For the text-containing cell, return its midpoint in (X, Y) coordinate format. 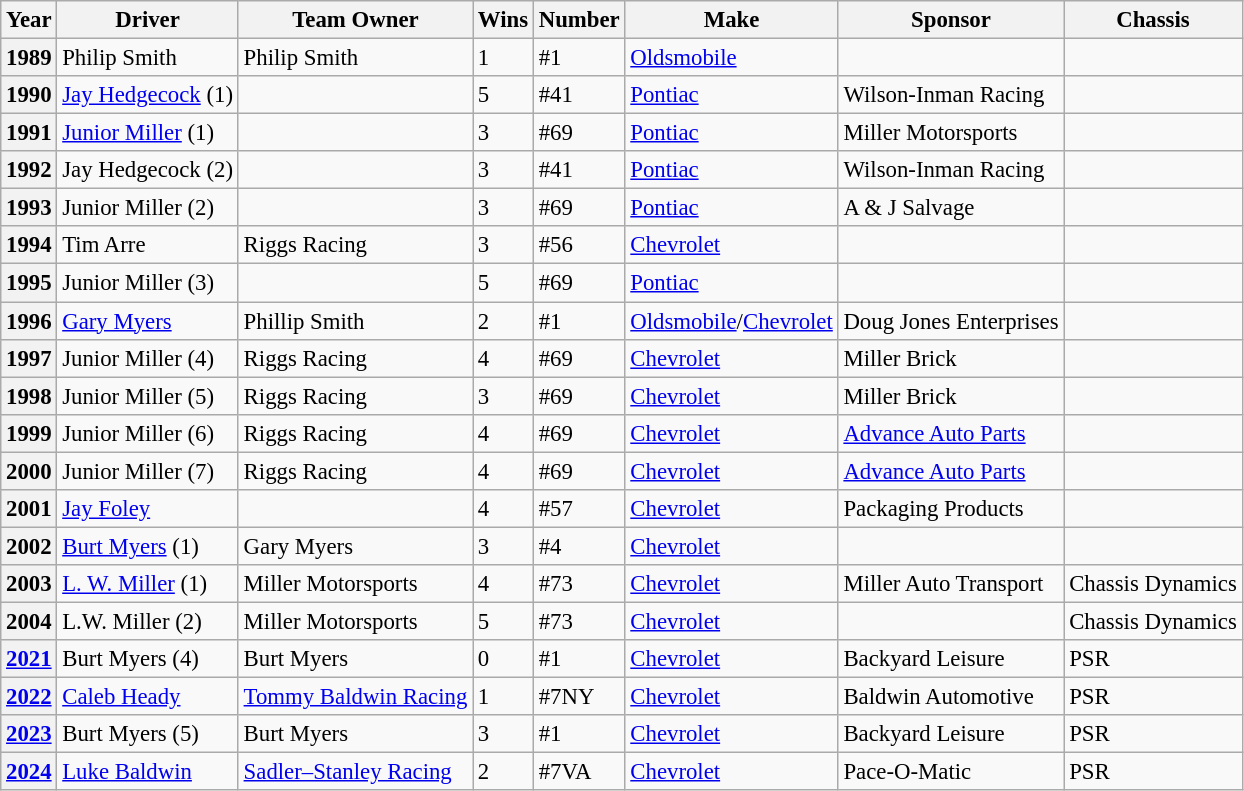
0 (504, 659)
Burt Myers (5) (148, 734)
1989 (29, 58)
2000 (29, 471)
Junior Miller (5) (148, 396)
L.W. Miller (2) (148, 621)
2024 (29, 772)
A & J Salvage (951, 208)
#4 (579, 546)
1999 (29, 433)
Caleb Heady (148, 697)
Baldwin Automotive (951, 697)
2021 (29, 659)
L. W. Miller (1) (148, 584)
#57 (579, 509)
1998 (29, 396)
Burt Myers (1) (148, 546)
2002 (29, 546)
Chassis (1153, 20)
Year (29, 20)
Junior Miller (3) (148, 283)
Junior Miller (6) (148, 433)
1991 (29, 133)
Sadler–Stanley Racing (355, 772)
Tim Arre (148, 245)
#7VA (579, 772)
Make (732, 20)
2003 (29, 584)
Driver (148, 20)
1994 (29, 245)
Packaging Products (951, 509)
Team Owner (355, 20)
Jay Foley (148, 509)
Number (579, 20)
Junior Miller (4) (148, 358)
Jay Hedgecock (1) (148, 95)
Sponsor (951, 20)
Junior Miller (1) (148, 133)
Jay Hedgecock (2) (148, 170)
Junior Miller (7) (148, 471)
2001 (29, 509)
1997 (29, 358)
Doug Jones Enterprises (951, 321)
Burt Myers (4) (148, 659)
1993 (29, 208)
#7NY (579, 697)
Oldsmobile (732, 58)
1996 (29, 321)
1992 (29, 170)
Miller Auto Transport (951, 584)
2023 (29, 734)
Oldsmobile/Chevrolet (732, 321)
#56 (579, 245)
Junior Miller (2) (148, 208)
Tommy Baldwin Racing (355, 697)
2022 (29, 697)
Pace-O-Matic (951, 772)
Wins (504, 20)
1995 (29, 283)
Phillip Smith (355, 321)
1990 (29, 95)
2004 (29, 621)
Luke Baldwin (148, 772)
